Identify which cell holds the provided text, then report its (x, y) central coordinate. 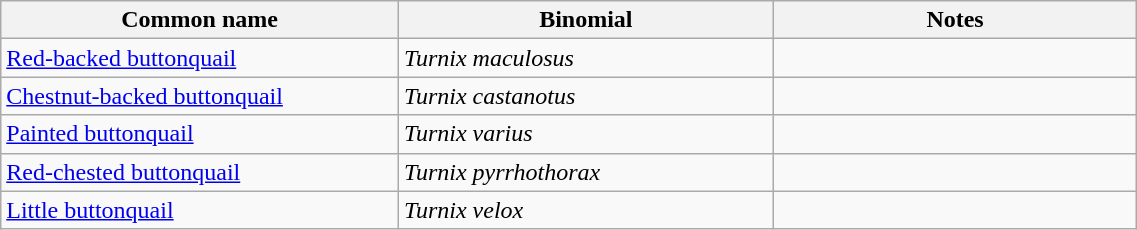
Turnix castanotus (586, 96)
Notes (955, 20)
Red-backed buttonquail (200, 58)
Binomial (586, 20)
Chestnut-backed buttonquail (200, 96)
Painted buttonquail (200, 134)
Little buttonquail (200, 210)
Red-chested buttonquail (200, 172)
Turnix varius (586, 134)
Common name (200, 20)
Turnix velox (586, 210)
Turnix pyrrhothorax (586, 172)
Turnix maculosus (586, 58)
